Identify which cell holds the provided text, then report its [X, Y] central coordinate. 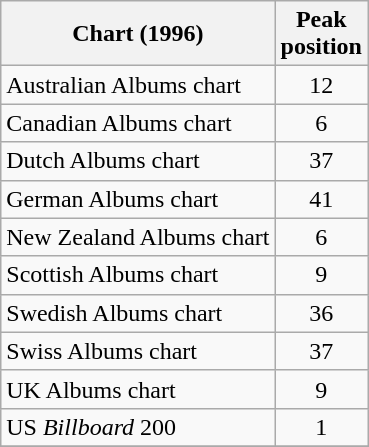
Swiss Albums chart [138, 351]
36 [321, 313]
Dutch Albums chart [138, 161]
Peakposition [321, 34]
Scottish Albums chart [138, 275]
Australian Albums chart [138, 85]
US Billboard 200 [138, 427]
Chart (1996) [138, 34]
Swedish Albums chart [138, 313]
12 [321, 85]
New Zealand Albums chart [138, 237]
Canadian Albums chart [138, 123]
UK Albums chart [138, 389]
1 [321, 427]
41 [321, 199]
German Albums chart [138, 199]
